Capture the cell that displays the provided text and extract its (x, y) central coordinate. 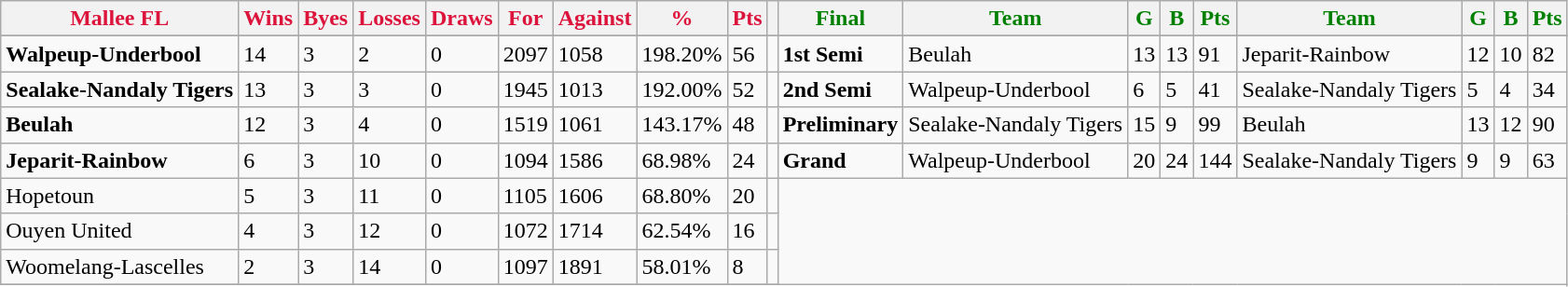
144 (1216, 160)
Grand (841, 160)
2nd Semi (841, 89)
Wins (268, 19)
1606 (595, 196)
52 (748, 89)
91 (1216, 54)
48 (748, 125)
1061 (595, 125)
% (682, 19)
1013 (595, 89)
Hopetoun (119, 196)
Final (841, 19)
1058 (595, 54)
58.01% (682, 266)
8 (748, 266)
1945 (526, 89)
11 (390, 196)
Preliminary (841, 125)
For (526, 19)
1714 (595, 231)
1586 (595, 160)
Against (595, 19)
1519 (526, 125)
68.80% (682, 196)
41 (1216, 89)
Woomelang-Lascelles (119, 266)
63 (1547, 160)
Draws (461, 19)
143.17% (682, 125)
198.20% (682, 54)
Mallee FL (119, 19)
1097 (526, 266)
15 (1145, 125)
Byes (326, 19)
192.00% (682, 89)
Losses (390, 19)
1105 (526, 196)
1st Semi (841, 54)
62.54% (682, 231)
99 (1216, 125)
2097 (526, 54)
90 (1547, 125)
1891 (595, 266)
68.98% (682, 160)
34 (1547, 89)
1094 (526, 160)
82 (1547, 54)
Ouyen United (119, 231)
56 (748, 54)
16 (748, 231)
1072 (526, 231)
